Find where the given text appears and provide that cell's center as [X, Y] coordinate. 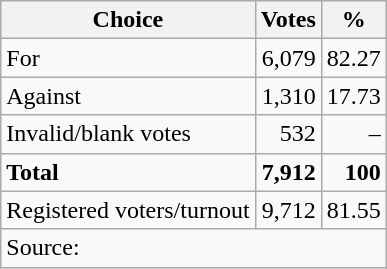
6,079 [288, 58]
Registered voters/turnout [128, 210]
81.55 [354, 210]
Source: [194, 248]
For [128, 58]
Votes [288, 20]
17.73 [354, 96]
7,912 [288, 172]
Choice [128, 20]
532 [288, 134]
Against [128, 96]
100 [354, 172]
1,310 [288, 96]
9,712 [288, 210]
Invalid/blank votes [128, 134]
82.27 [354, 58]
– [354, 134]
% [354, 20]
Total [128, 172]
